Return (X, Y) of the center of cell containing provided text 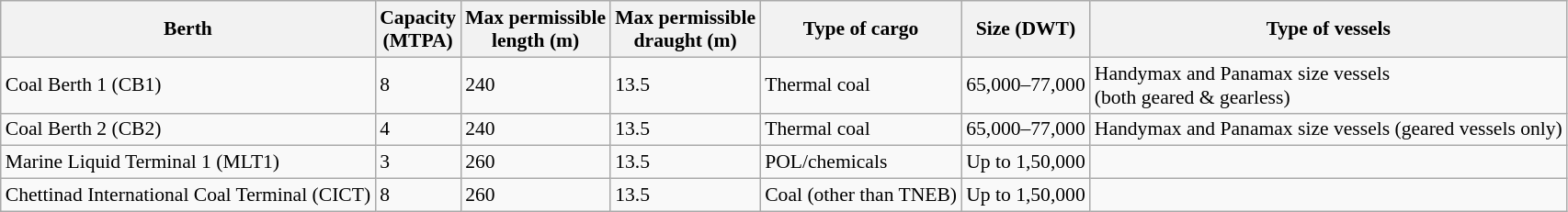
Capacity(MTPA) (417, 29)
Coal Berth 2 (CB2) (187, 129)
Marine Liquid Terminal 1 (MLT1) (187, 162)
Handymax and Panamax size vessels(both geared & gearless) (1329, 84)
Berth (187, 29)
Max permissibledraught (m) (686, 29)
Max permissiblelength (m) (535, 29)
4 (417, 129)
Coal Berth 1 (CB1) (187, 84)
Size (DWT) (1026, 29)
3 (417, 162)
Handymax and Panamax size vessels (geared vessels only) (1329, 129)
Type of cargo (860, 29)
Coal (other than TNEB) (860, 195)
Type of vessels (1329, 29)
POL/chemicals (860, 162)
Chettinad International Coal Terminal (CICT) (187, 195)
